Identify which cell holds the provided text, then report its [x, y] central coordinate. 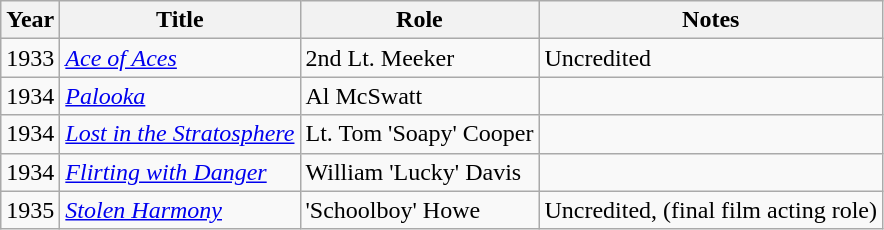
Role [420, 20]
Lost in the Stratosphere [180, 134]
Stolen Harmony [180, 210]
2nd Lt. Meeker [420, 58]
Palooka [180, 96]
Lt. Tom 'Soapy' Cooper [420, 134]
1933 [30, 58]
William 'Lucky' Davis [420, 172]
Title [180, 20]
Notes [711, 20]
Uncredited [711, 58]
Ace of Aces [180, 58]
Al McSwatt [420, 96]
Year [30, 20]
1935 [30, 210]
'Schoolboy' Howe [420, 210]
Uncredited, (final film acting role) [711, 210]
Flirting with Danger [180, 172]
